Detect which cell encompasses the target text, then output its (X, Y) center coordinate. 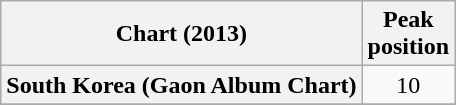
10 (408, 85)
South Korea (Gaon Album Chart) (182, 85)
Peakposition (408, 34)
Chart (2013) (182, 34)
